Provide the (x, y) coordinate of the cell's center where the given text is located.  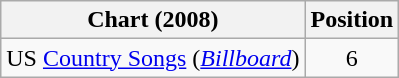
6 (352, 58)
Position (352, 20)
Chart (2008) (153, 20)
US Country Songs (Billboard) (153, 58)
